Extract the (x, y) coordinate from the center of the cell holding the provided text.  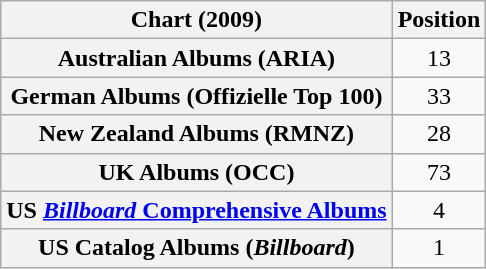
13 (439, 58)
4 (439, 210)
US Billboard Comprehensive Albums (196, 210)
UK Albums (OCC) (196, 172)
73 (439, 172)
33 (439, 96)
Chart (2009) (196, 20)
US Catalog Albums (Billboard) (196, 248)
Australian Albums (ARIA) (196, 58)
1 (439, 248)
28 (439, 134)
Position (439, 20)
New Zealand Albums (RMNZ) (196, 134)
German Albums (Offizielle Top 100) (196, 96)
